Capture the cell that displays the provided text and extract its [x, y] central coordinate. 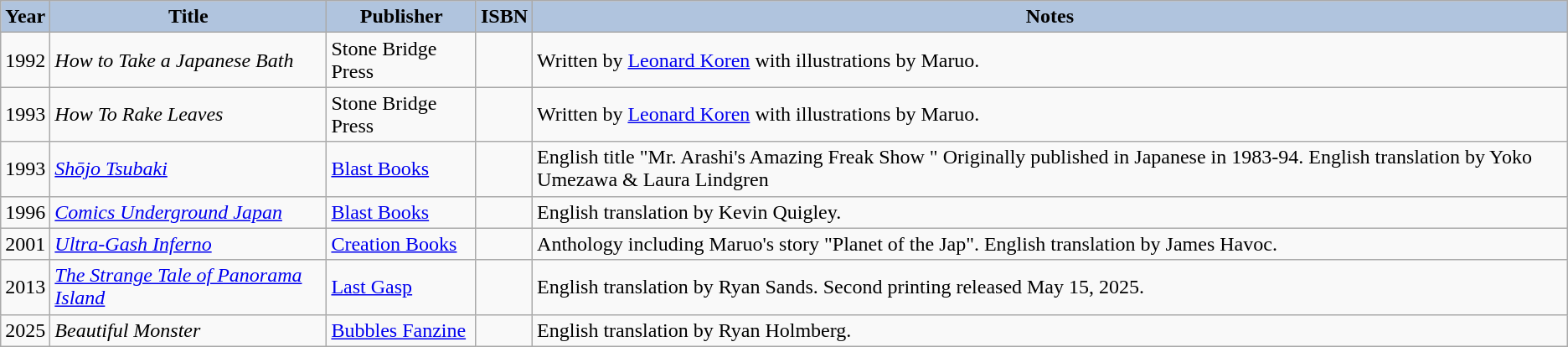
Year [25, 17]
The Strange Tale of Panorama Island [188, 287]
Ultra-Gash Inferno [188, 244]
Creation Books [402, 244]
2013 [25, 287]
1992 [25, 60]
English title "Mr. Arashi's Amazing Freak Show " Originally published in Japanese in 1983-94. English translation by Yoko Umezawa & Laura Lindgren [1050, 169]
1996 [25, 212]
How to Take a Japanese Bath [188, 60]
Comics Underground Japan [188, 212]
How To Rake Leaves [188, 114]
Beautiful Monster [188, 330]
English translation by Kevin Quigley. [1050, 212]
Publisher [402, 17]
ISBN [504, 17]
English translation by Ryan Sands. Second printing released May 15, 2025. [1050, 287]
English translation by Ryan Holmberg. [1050, 330]
2001 [25, 244]
Notes [1050, 17]
Title [188, 17]
Anthology including Maruo's story "Planet of the Jap". English translation by James Havoc. [1050, 244]
Bubbles Fanzine [402, 330]
2025 [25, 330]
Shōjo Tsubaki [188, 169]
Last Gasp [402, 287]
